Find where the given text appears and provide that cell's center as [x, y] coordinate. 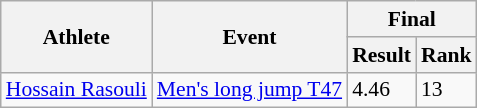
Athlete [76, 36]
Final [412, 19]
4.46 [382, 90]
Event [250, 36]
Hossain Rasouli [76, 90]
Rank [446, 55]
13 [446, 90]
Result [382, 55]
Men's long jump T47 [250, 90]
